Pinpoint the cell where the given text exists, returning its (X, Y) midpoint coordinate. 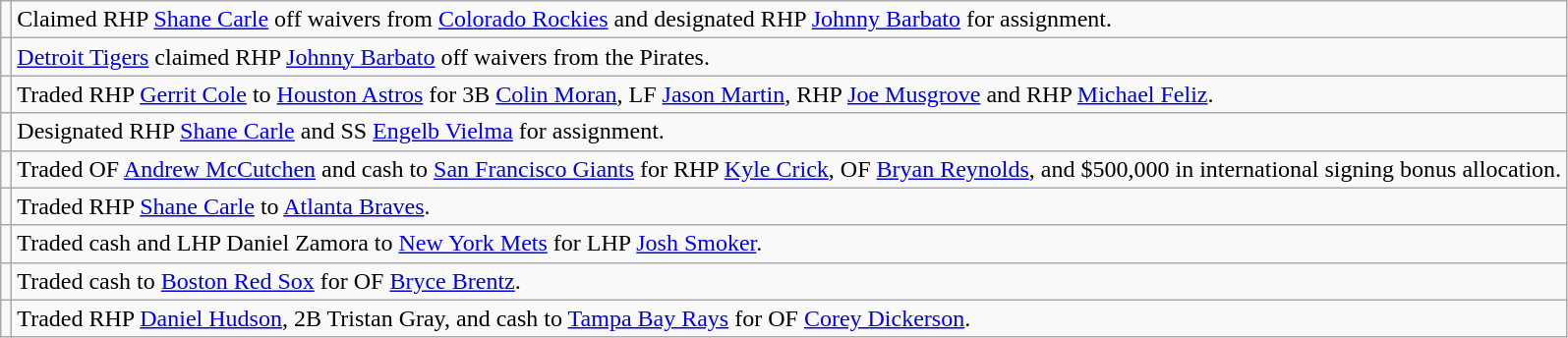
Traded RHP Daniel Hudson, 2B Tristan Gray, and cash to Tampa Bay Rays for OF Corey Dickerson. (789, 318)
Traded cash and LHP Daniel Zamora to New York Mets for LHP Josh Smoker. (789, 244)
Detroit Tigers claimed RHP Johnny Barbato off waivers from the Pirates. (789, 57)
Traded RHP Shane Carle to Atlanta Braves. (789, 206)
Traded cash to Boston Red Sox for OF Bryce Brentz. (789, 281)
Designated RHP Shane Carle and SS Engelb Vielma for assignment. (789, 132)
Traded RHP Gerrit Cole to Houston Astros for 3B Colin Moran, LF Jason Martin, RHP Joe Musgrove and RHP Michael Feliz. (789, 94)
Claimed RHP Shane Carle off waivers from Colorado Rockies and designated RHP Johnny Barbato for assignment. (789, 20)
